Detect which cell encompasses the target text, then output its (X, Y) center coordinate. 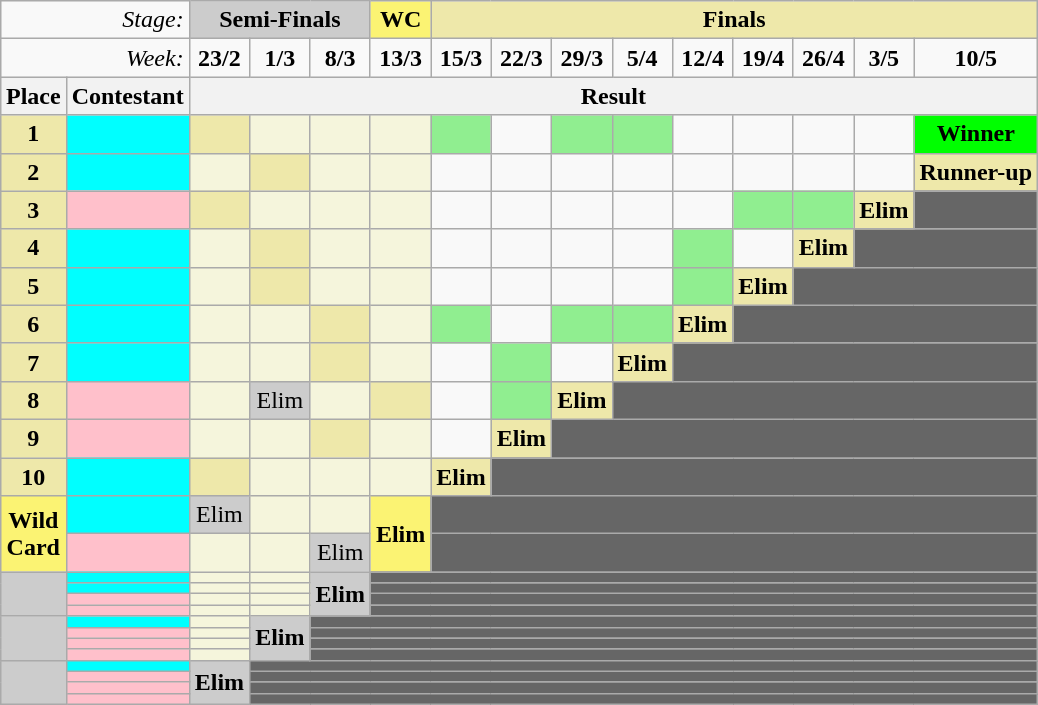
5/4 (642, 58)
Place (33, 96)
Result (613, 96)
23/2 (219, 58)
29/3 (582, 58)
1/3 (280, 58)
1 (33, 134)
3/5 (884, 58)
22/3 (521, 58)
26/4 (823, 58)
12/4 (702, 58)
13/3 (400, 58)
Winner (976, 134)
Semi-Finals (280, 20)
6 (33, 324)
4 (33, 248)
10/5 (976, 58)
Contestant (128, 96)
Finals (734, 20)
19/4 (763, 58)
3 (33, 210)
Week: (94, 58)
Runner-up (976, 172)
5 (33, 286)
9 (33, 438)
10 (33, 477)
WC (400, 20)
15/3 (461, 58)
8 (33, 400)
Stage: (94, 20)
WildCard (33, 534)
2 (33, 172)
8/3 (340, 58)
7 (33, 362)
